Search for the cell housing the specified text and yield its [X, Y] center coordinate. 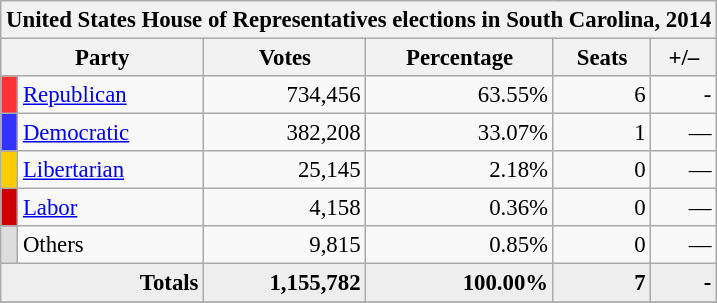
63.55% [460, 95]
1 [602, 133]
9,815 [285, 245]
+/– [684, 58]
100.00% [460, 283]
United States House of Representatives elections in South Carolina, 2014 [359, 20]
0.85% [460, 245]
382,208 [285, 133]
7 [602, 283]
Percentage [460, 58]
Totals [102, 283]
Party [102, 58]
Republican [111, 95]
6 [602, 95]
Labor [111, 208]
734,456 [285, 95]
25,145 [285, 170]
2.18% [460, 170]
Seats [602, 58]
0.36% [460, 208]
33.07% [460, 133]
Others [111, 245]
1,155,782 [285, 283]
Libertarian [111, 170]
Democratic [111, 133]
Votes [285, 58]
4,158 [285, 208]
